For the text-containing cell, return its midpoint in (X, Y) coordinate format. 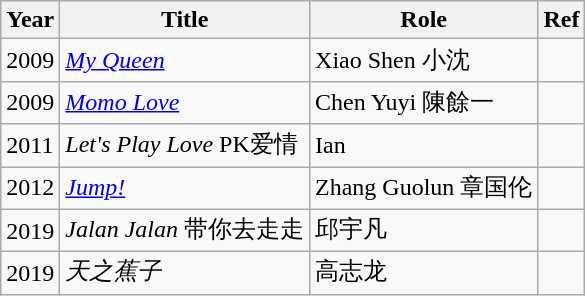
Chen Yuyi 陳餘一 (424, 102)
Ian (424, 146)
Jump! (185, 188)
Let's Play Love PK爱情 (185, 146)
My Queen (185, 60)
Role (424, 20)
Title (185, 20)
Year (30, 20)
Ref (562, 20)
高志龙 (424, 274)
2011 (30, 146)
Jalan Jalan 带你去走走 (185, 230)
Zhang Guolun 章国伦 (424, 188)
Xiao Shen 小沈 (424, 60)
邱宇凡 (424, 230)
2012 (30, 188)
天之蕉子 (185, 274)
Momo Love (185, 102)
